Pinpoint the cell where the given text exists, returning its [X, Y] midpoint coordinate. 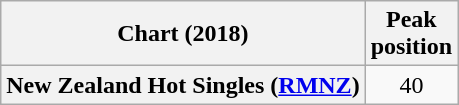
40 [411, 85]
Chart (2018) [183, 34]
New Zealand Hot Singles (RMNZ) [183, 85]
Peakposition [411, 34]
